Extract the [x, y] coordinate from the center of the cell holding the provided text.  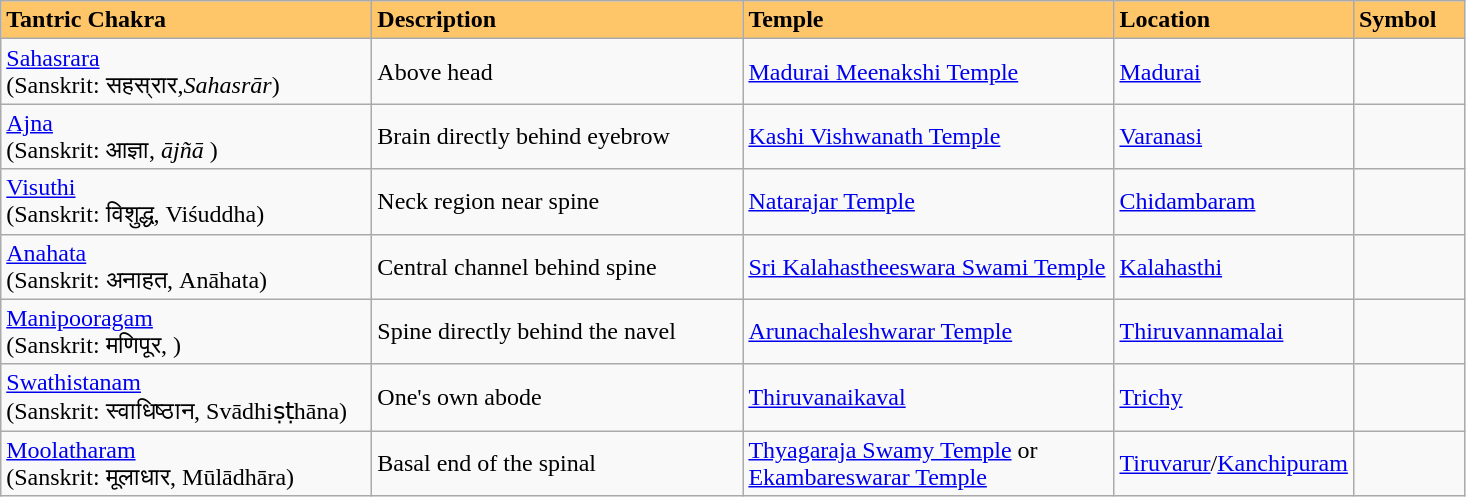
Description [558, 20]
Thiruvannamalai [1234, 332]
Chidambaram [1234, 202]
Moolatharam(Sanskrit: मूलाधार, Mūlādhāra) [186, 464]
Varanasi [1234, 136]
Ajna(Sanskrit: आज्ञा, ājñā ) [186, 136]
Natarajar Temple [928, 202]
Madurai Meenakshi Temple [928, 72]
Kashi Vishwanath Temple [928, 136]
Spine directly behind the navel [558, 332]
Tiruvarur/Kanchipuram [1234, 464]
Sahasrara(Sanskrit: सहस्रार,Sahasrār) [186, 72]
One's own abode [558, 398]
Arunachaleshwarar Temple [928, 332]
Basal end of the spinal [558, 464]
Swathistanam(Sanskrit: स्वाधिष्ठान, Svādhiṣṭhāna) [186, 398]
Above head [558, 72]
Anahata(Sanskrit: अनाहत, Anāhata) [186, 266]
Madurai [1234, 72]
Trichy [1234, 398]
Location [1234, 20]
Temple [928, 20]
Central channel behind spine [558, 266]
Thiruvanaikaval [928, 398]
Visuthi(Sanskrit: विशुद्ध, Viśuddha) [186, 202]
Sri Kalahastheeswara Swami Temple [928, 266]
Brain directly behind eyebrow [558, 136]
Neck region near spine [558, 202]
Symbol [1408, 20]
Tantric Chakra [186, 20]
Thyagaraja Swamy Temple or Ekambareswarar Temple [928, 464]
Kalahasthi [1234, 266]
Manipooragam(Sanskrit: मणिपूर, ) [186, 332]
